Search for the cell housing the specified text and yield its (X, Y) center coordinate. 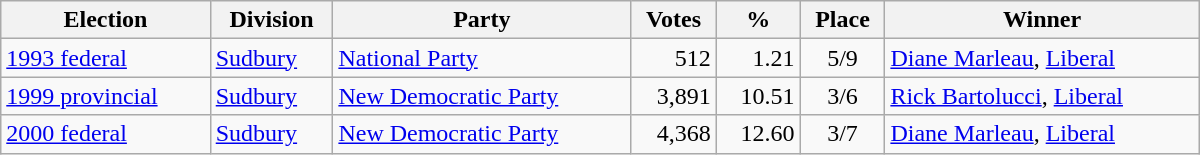
1999 provincial (106, 96)
12.60 (758, 134)
Rick Bartolucci, Liberal (1042, 96)
Division (272, 20)
Place (842, 20)
3/7 (842, 134)
10.51 (758, 96)
3,891 (674, 96)
Party (482, 20)
National Party (482, 58)
5/9 (842, 58)
% (758, 20)
512 (674, 58)
Winner (1042, 20)
1.21 (758, 58)
1993 federal (106, 58)
4,368 (674, 134)
3/6 (842, 96)
2000 federal (106, 134)
Votes (674, 20)
Election (106, 20)
